For the text-containing cell, return its midpoint in [X, Y] coordinate format. 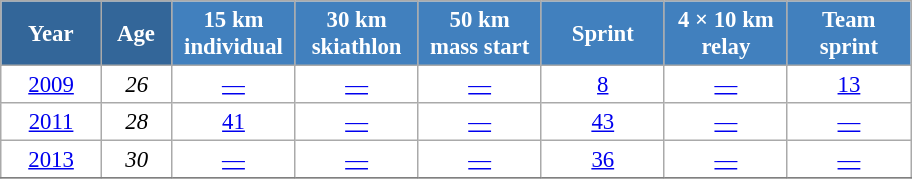
2009 [52, 85]
15 km individual [234, 34]
36 [602, 160]
43 [602, 122]
41 [234, 122]
28 [136, 122]
Team sprint [848, 34]
Sprint [602, 34]
2013 [52, 160]
Year [52, 34]
50 km mass start [480, 34]
30 km skiathlon [356, 34]
Age [136, 34]
30 [136, 160]
26 [136, 85]
2011 [52, 122]
13 [848, 85]
8 [602, 85]
4 × 10 km relay [726, 34]
